Provide the (x, y) coordinate of the cell's center where the given text is located.  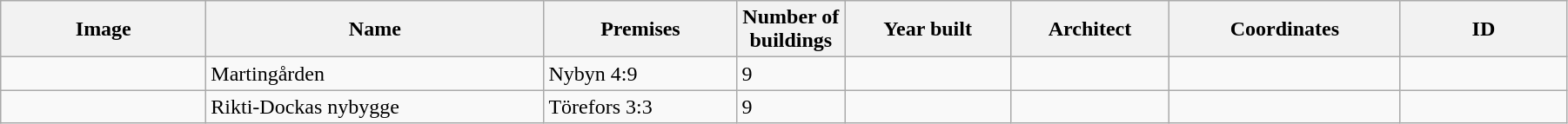
ID (1483, 29)
Nybyn 4:9 (640, 74)
Name (375, 29)
Coordinates (1284, 29)
Number ofbuildings (791, 29)
Architect (1090, 29)
Premises (640, 29)
Martingården (375, 74)
Rikti-Dockas nybygge (375, 107)
Year built (928, 29)
Image (104, 29)
Törefors 3:3 (640, 107)
